Output the (X, Y) coordinate of the center of the cell containing the given text.  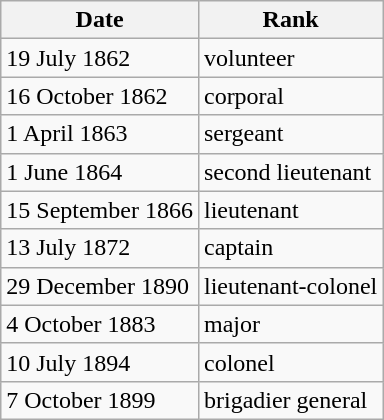
19 July 1862 (100, 58)
second lieutenant (290, 172)
major (290, 324)
Date (100, 20)
sergeant (290, 134)
captain (290, 248)
13 July 1872 (100, 248)
lieutenant (290, 210)
7 October 1899 (100, 400)
lieutenant-colonel (290, 286)
1 April 1863 (100, 134)
1 June 1864 (100, 172)
brigadier general (290, 400)
4 October 1883 (100, 324)
corporal (290, 96)
volunteer (290, 58)
15 September 1866 (100, 210)
10 July 1894 (100, 362)
Rank (290, 20)
16 October 1862 (100, 96)
29 December 1890 (100, 286)
colonel (290, 362)
